Return (x, y) of the center of cell containing provided text 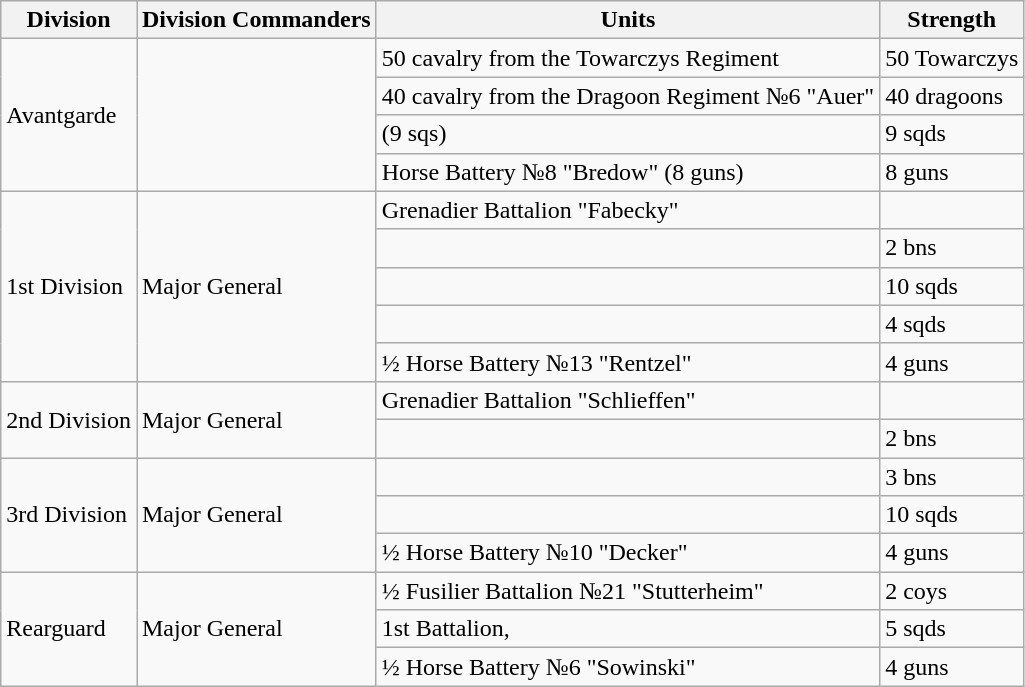
Rearguard (69, 629)
1st Battalion, (628, 629)
4 sqds (952, 324)
9 sqds (952, 134)
8 guns (952, 172)
3 bns (952, 477)
½ Fusilier Battalion №21 "Stutterheim" (628, 591)
Division Commanders (256, 20)
Horse Battery №8 "Bredow" (8 guns) (628, 172)
50 Towarczys (952, 58)
Division (69, 20)
40 dragoons (952, 96)
1st Division (69, 286)
2nd Division (69, 419)
40 cavalry from the Dragoon Regiment №6 "Auer" (628, 96)
Grenadier Battalion "Schlieffen" (628, 400)
½ Horse Battery №13 "Rentzel" (628, 362)
Grenadier Battalion "Fabecky" (628, 210)
(9 sqs) (628, 134)
½ Horse Battery №10 "Decker" (628, 553)
5 sqds (952, 629)
3rd Division (69, 515)
Units (628, 20)
50 cavalry from the Towarczys Regiment (628, 58)
Strength (952, 20)
Avantgarde (69, 115)
½ Horse Battery №6 "Sowinski" (628, 667)
2 coys (952, 591)
